From the cell containing the given text, extract its center point as (x, y) coordinate. 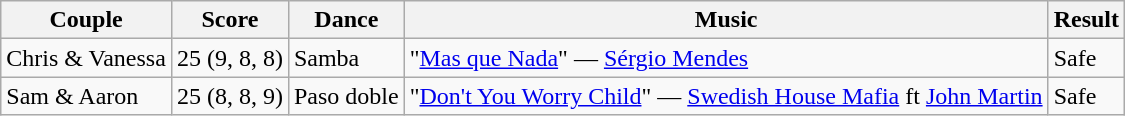
Score (230, 20)
Dance (346, 20)
Samba (346, 58)
"Mas que Nada" — Sérgio Mendes (726, 58)
Paso doble (346, 96)
Chris & Vanessa (86, 58)
25 (9, 8, 8) (230, 58)
Couple (86, 20)
Music (726, 20)
Sam & Aaron (86, 96)
"Don't You Worry Child" — Swedish House Mafia ft John Martin (726, 96)
25 (8, 8, 9) (230, 96)
Result (1086, 20)
